Provide the (X, Y) coordinate of the cell's center where the given text is located.  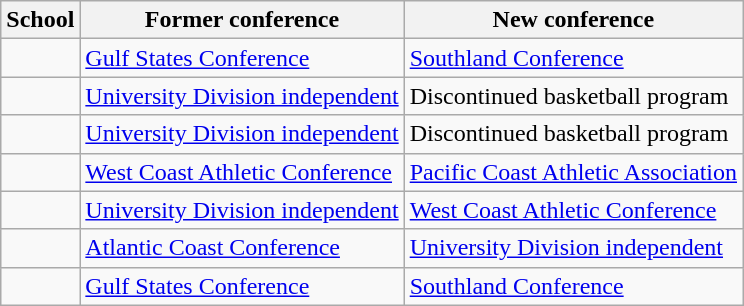
New conference (573, 20)
Pacific Coast Athletic Association (573, 172)
School (40, 20)
Atlantic Coast Conference (242, 248)
Former conference (242, 20)
